Output the [x, y] coordinate of the center of the cell containing the given text.  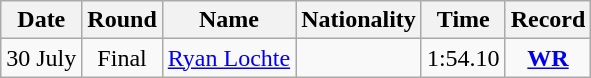
Record [548, 20]
30 July [42, 58]
Round [122, 20]
WR [548, 58]
1:54.10 [463, 58]
Time [463, 20]
Final [122, 58]
Name [228, 20]
Date [42, 20]
Ryan Lochte [228, 58]
Nationality [359, 20]
